Determine the (X, Y) coordinate at the center of the cell enclosing the given text.  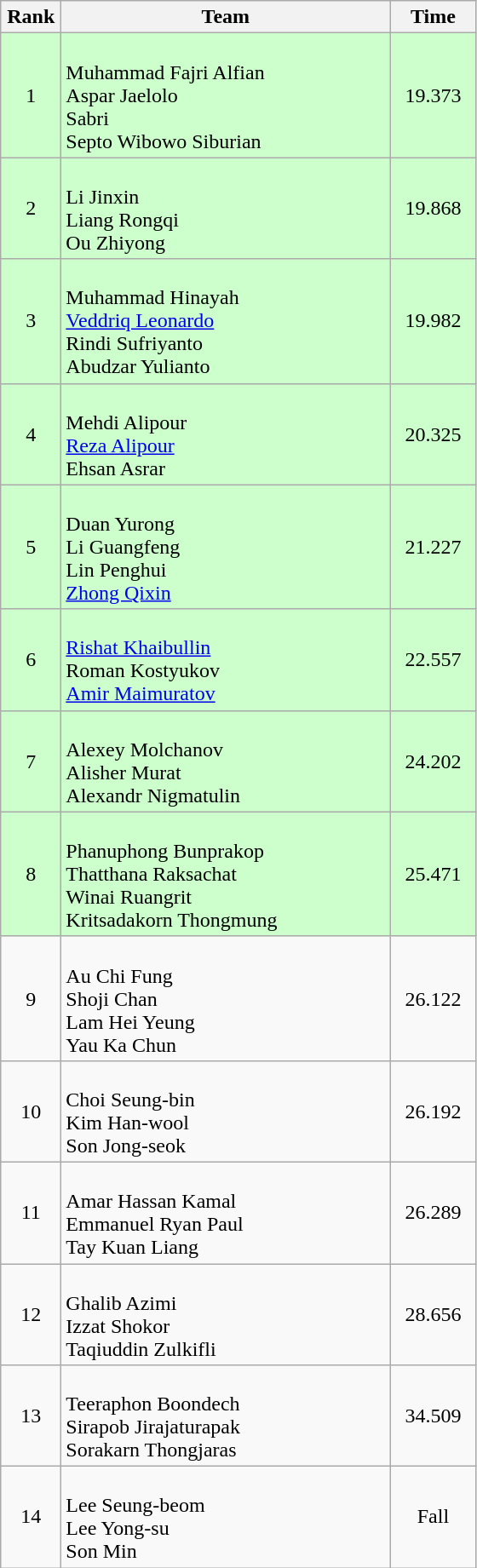
Li JinxinLiang RongqiOu Zhiyong (226, 208)
Mehdi AlipourReza AlipourEhsan Asrar (226, 434)
11 (31, 1213)
Duan YurongLi GuangfengLin PenghuiZhong Qixin (226, 547)
Muhammad HinayahVeddriq LeonardoRindi SufriyantoAbudzar Yulianto (226, 321)
24.202 (433, 761)
12 (31, 1315)
2 (31, 208)
Time (433, 17)
21.227 (433, 547)
Lee Seung-beomLee Yong-suSon Min (226, 1518)
20.325 (433, 434)
6 (31, 659)
3 (31, 321)
22.557 (433, 659)
Choi Seung-binKim Han-woolSon Jong-seok (226, 1111)
Fall (433, 1518)
19.373 (433, 95)
10 (31, 1111)
1 (31, 95)
Phanuphong BunprakopThatthana RaksachatWinai RuangritKritsadakorn Thongmung (226, 874)
28.656 (433, 1315)
Muhammad Fajri AlfianAspar JaeloloSabriSepto Wibowo Siburian (226, 95)
5 (31, 547)
14 (31, 1518)
26.122 (433, 998)
25.471 (433, 874)
Amar Hassan KamalEmmanuel Ryan PaulTay Kuan Liang (226, 1213)
4 (31, 434)
7 (31, 761)
13 (31, 1416)
9 (31, 998)
Rishat KhaibullinRoman KostyukovAmir Maimuratov (226, 659)
34.509 (433, 1416)
Teeraphon BoondechSirapob JirajaturapakSorakarn Thongjaras (226, 1416)
Au Chi FungShoji ChanLam Hei YeungYau Ka Chun (226, 998)
Ghalib AzimiIzzat ShokorTaqiuddin Zulkifli (226, 1315)
Alexey MolchanovAlisher MuratAlexandr Nigmatulin (226, 761)
19.868 (433, 208)
19.982 (433, 321)
Team (226, 17)
8 (31, 874)
26.289 (433, 1213)
26.192 (433, 1111)
Rank (31, 17)
